Return (X, Y) of the center of cell containing provided text 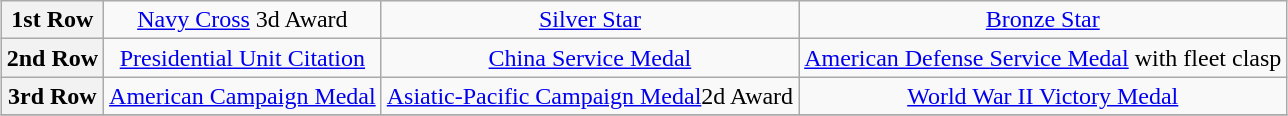
Silver Star (590, 20)
3rd Row (52, 96)
American Defense Service Medal with fleet clasp (1043, 58)
American Campaign Medal (243, 96)
2nd Row (52, 58)
Navy Cross 3d Award (243, 20)
Presidential Unit Citation (243, 58)
Asiatic-Pacific Campaign Medal2d Award (590, 96)
China Service Medal (590, 58)
1st Row (52, 20)
World War II Victory Medal (1043, 96)
Bronze Star (1043, 20)
